From the cell containing the given text, extract its center point as (X, Y) coordinate. 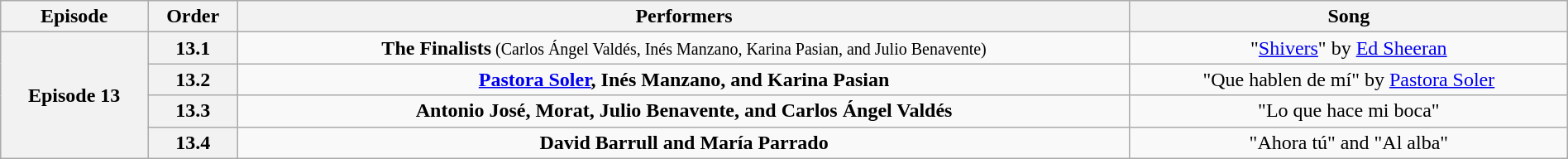
"Shivers" by Ed Sheeran (1348, 48)
David Barrull and María Parrado (685, 142)
Order (194, 17)
13.2 (194, 79)
Performers (685, 17)
"Que hablen de mí" by Pastora Soler (1348, 79)
"Ahora tú" and "Al alba" (1348, 142)
The Finalists (Carlos Ángel Valdés, Inés Manzano, Karina Pasian, and Julio Benavente) (685, 48)
Antonio José, Morat, Julio Benavente, and Carlos Ángel Valdés (685, 111)
Episode (74, 17)
Song (1348, 17)
13.4 (194, 142)
Episode 13 (74, 95)
"Lo que hace mi boca" (1348, 111)
13.1 (194, 48)
13.3 (194, 111)
Pastora Soler, Inés Manzano, and Karina Pasian (685, 79)
